Determine the (X, Y) coordinate at the center of the cell enclosing the given text.  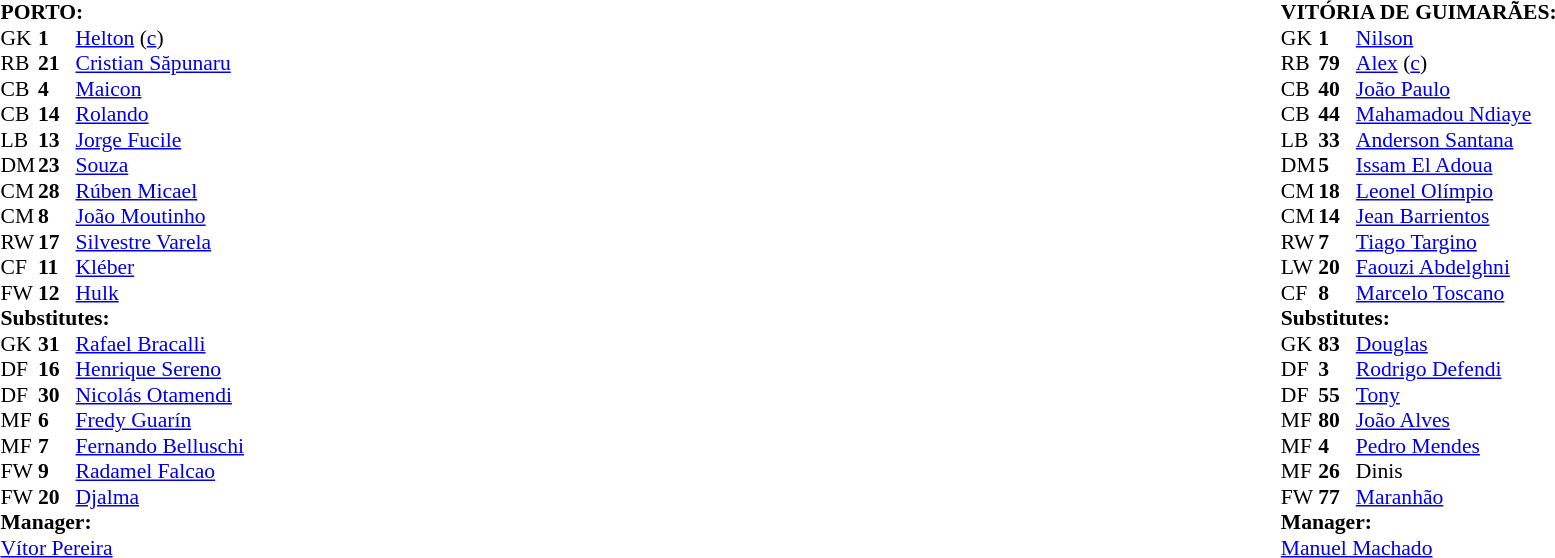
30 (57, 395)
28 (57, 191)
Substitutes: (122, 319)
6 (57, 421)
5 (1337, 165)
44 (1337, 115)
23 (57, 165)
77 (1337, 497)
80 (1337, 421)
LW (1300, 267)
Rúben Micael (160, 191)
Rolando (160, 115)
Fredy Guarín (160, 421)
55 (1337, 395)
Henrique Sereno (160, 369)
21 (57, 63)
Manager: (122, 523)
11 (57, 267)
33 (1337, 140)
Rafael Bracalli (160, 344)
Helton (c) (160, 38)
79 (1337, 63)
Radamel Falcao (160, 471)
26 (1337, 471)
Souza (160, 165)
3 (1337, 369)
13 (57, 140)
Jorge Fucile (160, 140)
Cristian Săpunaru (160, 63)
17 (57, 242)
Kléber (160, 267)
Silvestre Varela (160, 242)
PORTO: (122, 13)
31 (57, 344)
40 (1337, 89)
Maicon (160, 89)
12 (57, 293)
16 (57, 369)
Fernando Belluschi (160, 446)
Hulk (160, 293)
Djalma (160, 497)
João Moutinho (160, 217)
83 (1337, 344)
Nicolás Otamendi (160, 395)
18 (1337, 191)
9 (57, 471)
